Return the (X, Y) coordinate for the center point of the cell that contains the specified text.  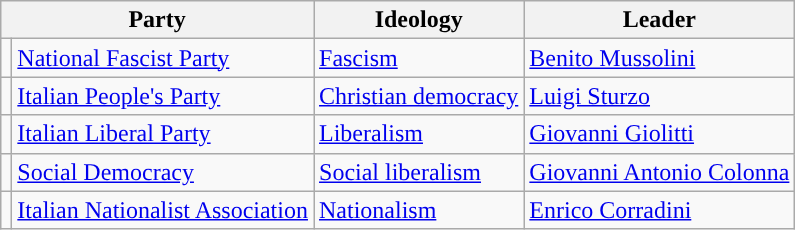
Fascism (419, 58)
Social liberalism (419, 172)
Social Democracy (163, 172)
Italian People's Party (163, 96)
Enrico Corradini (660, 210)
Christian democracy (419, 96)
Giovanni Antonio Colonna (660, 172)
Italian Nationalist Association (163, 210)
Liberalism (419, 134)
Luigi Sturzo (660, 96)
Party (158, 20)
Nationalism (419, 210)
Giovanni Giolitti (660, 134)
Benito Mussolini (660, 58)
Italian Liberal Party (163, 134)
Leader (660, 20)
National Fascist Party (163, 58)
Ideology (419, 20)
